From the cell containing the given text, extract its center point as [X, Y] coordinate. 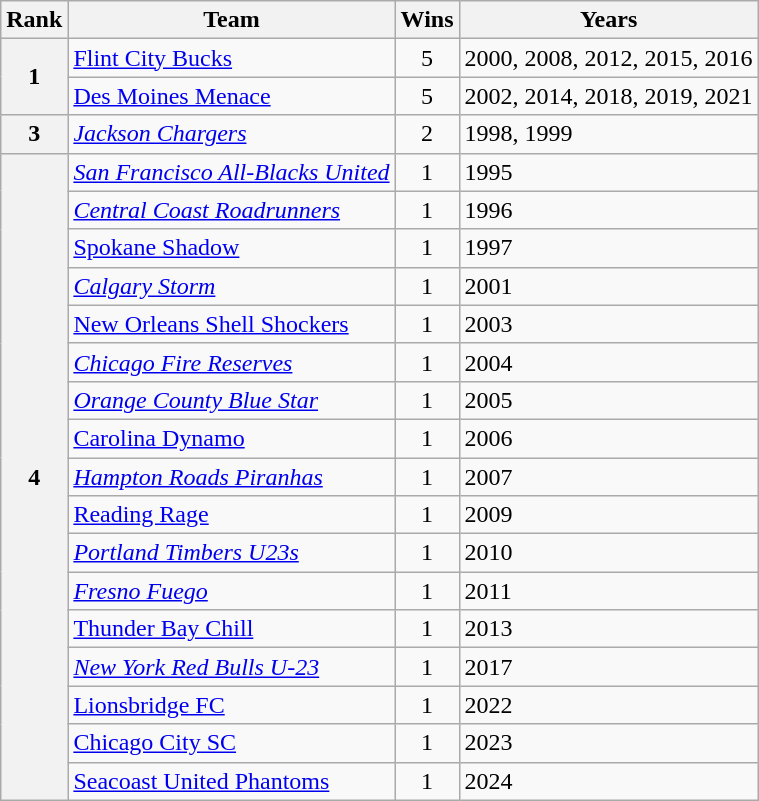
2004 [608, 362]
Calgary Storm [232, 286]
Lionsbridge FC [232, 705]
Jackson Chargers [232, 134]
Team [232, 20]
3 [34, 134]
San Francisco All-Blacks United [232, 172]
1995 [608, 172]
1997 [608, 248]
1998, 1999 [608, 134]
2013 [608, 629]
4 [34, 476]
Wins [427, 20]
2001 [608, 286]
2007 [608, 477]
2024 [608, 781]
Chicago Fire Reserves [232, 362]
New Orleans Shell Shockers [232, 324]
2011 [608, 591]
2000, 2008, 2012, 2015, 2016 [608, 58]
Spokane Shadow [232, 248]
2023 [608, 743]
Orange County Blue Star [232, 400]
2017 [608, 667]
2010 [608, 553]
Reading Rage [232, 515]
Fresno Fuego [232, 591]
Rank [34, 20]
New York Red Bulls U-23 [232, 667]
1996 [608, 210]
2 [427, 134]
Central Coast Roadrunners [232, 210]
2022 [608, 705]
Hampton Roads Piranhas [232, 477]
2005 [608, 400]
2009 [608, 515]
Portland Timbers U23s [232, 553]
Thunder Bay Chill [232, 629]
Des Moines Menace [232, 96]
2003 [608, 324]
Seacoast United Phantoms [232, 781]
Carolina Dynamo [232, 438]
Chicago City SC [232, 743]
Years [608, 20]
2002, 2014, 2018, 2019, 2021 [608, 96]
2006 [608, 438]
Flint City Bucks [232, 58]
